Extract the (x, y) coordinate from the center of the cell holding the provided text.  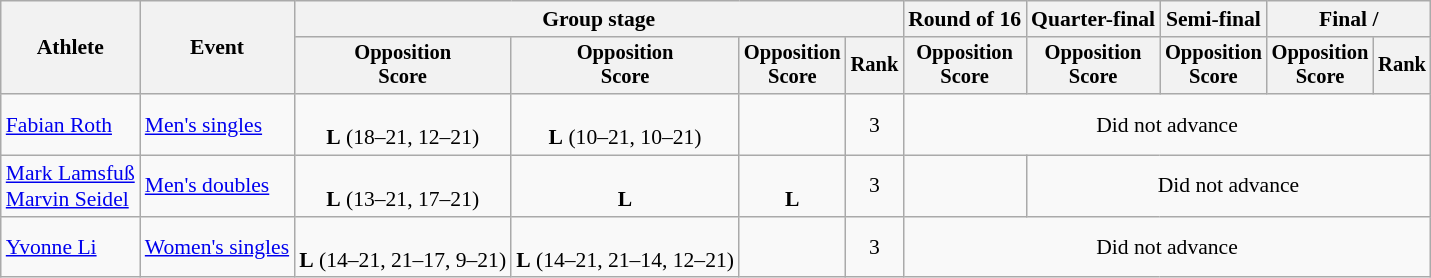
L (14–21, 21–17, 9–21) (402, 248)
Final / (1349, 19)
Semi-final (1214, 19)
Mark LamsfußMarvin Seidel (70, 186)
Women's singles (217, 248)
L (13–21, 17–21) (402, 186)
Quarter-final (1093, 19)
Men's singles (217, 124)
Round of 16 (964, 19)
Men's doubles (217, 186)
L (10–21, 10–21) (625, 124)
Fabian Roth (70, 124)
L (14–21, 21–14, 12–21) (625, 248)
Yvonne Li (70, 248)
Group stage (598, 19)
L (18–21, 12–21) (402, 124)
Event (217, 48)
Athlete (70, 48)
